Return the [X, Y] coordinate for the center point of the cell that contains the specified text.  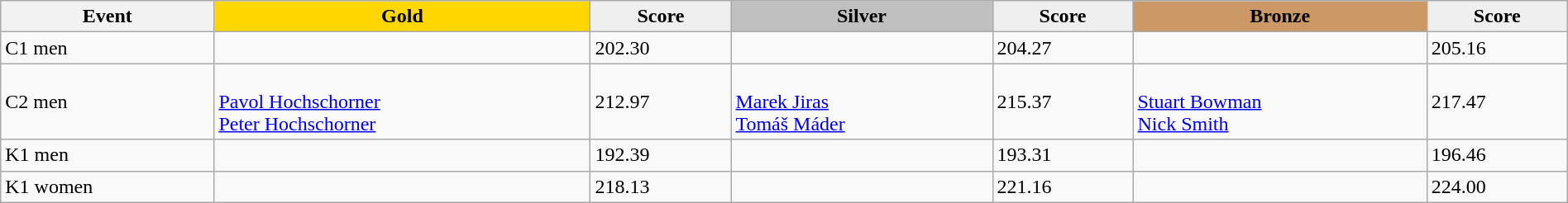
Gold [402, 17]
C2 men [108, 101]
Marek JirasTomáš Máder [862, 101]
K1 men [108, 155]
224.00 [1497, 186]
Event [108, 17]
221.16 [1063, 186]
Silver [862, 17]
192.39 [661, 155]
217.47 [1497, 101]
205.16 [1497, 48]
C1 men [108, 48]
204.27 [1063, 48]
Bronze [1280, 17]
196.46 [1497, 155]
202.30 [661, 48]
Pavol HochschornerPeter Hochschorner [402, 101]
215.37 [1063, 101]
193.31 [1063, 155]
Stuart BowmanNick Smith [1280, 101]
212.97 [661, 101]
218.13 [661, 186]
K1 women [108, 186]
